Scan for the cell matching the given text and deliver its [X, Y] coordinate at center. 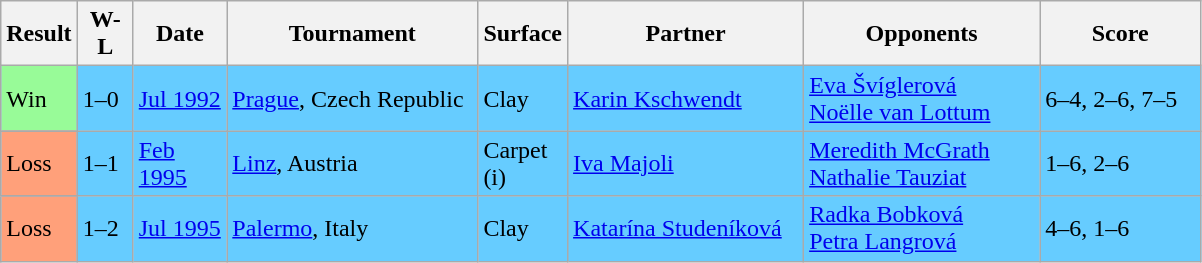
Eva Švíglerová Noëlle van Lottum [922, 98]
1–1 [105, 164]
1–0 [105, 98]
Jul 1992 [180, 98]
Meredith McGrath Nathalie Tauziat [922, 164]
Result [39, 34]
Tournament [352, 34]
Jul 1995 [180, 228]
1–6, 2–6 [1120, 164]
Opponents [922, 34]
Partner [686, 34]
Carpet (i) [523, 164]
Prague, Czech Republic [352, 98]
Katarína Studeníková [686, 228]
Win [39, 98]
6–4, 2–6, 7–5 [1120, 98]
Palermo, Italy [352, 228]
Date [180, 34]
Radka Bobková Petra Langrová [922, 228]
Iva Majoli [686, 164]
Surface [523, 34]
Linz, Austria [352, 164]
Karin Kschwendt [686, 98]
Score [1120, 34]
4–6, 1–6 [1120, 228]
Feb 1995 [180, 164]
1–2 [105, 228]
W-L [105, 34]
